Return the (x, y) coordinate for the center point of the cell that contains the specified text.  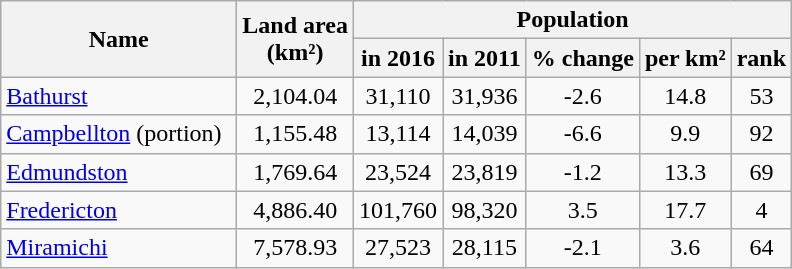
98,320 (485, 210)
31,936 (485, 96)
Campbellton (portion) (119, 134)
69 (761, 172)
3.5 (582, 210)
17.7 (685, 210)
1,769.64 (296, 172)
per km² (685, 58)
% change (582, 58)
7,578.93 (296, 248)
rank (761, 58)
13.3 (685, 172)
-6.6 (582, 134)
Fredericton (119, 210)
64 (761, 248)
Name (119, 39)
3.6 (685, 248)
-2.6 (582, 96)
27,523 (398, 248)
23,524 (398, 172)
53 (761, 96)
Population (572, 20)
Edmundston (119, 172)
31,110 (398, 96)
101,760 (398, 210)
4 (761, 210)
23,819 (485, 172)
28,115 (485, 248)
in 2011 (485, 58)
Land area(km²) (296, 39)
92 (761, 134)
Bathurst (119, 96)
14,039 (485, 134)
13,114 (398, 134)
2,104.04 (296, 96)
-2.1 (582, 248)
in 2016 (398, 58)
9.9 (685, 134)
14.8 (685, 96)
1,155.48 (296, 134)
Miramichi (119, 248)
4,886.40 (296, 210)
-1.2 (582, 172)
